For the text-containing cell, return its midpoint in [X, Y] coordinate format. 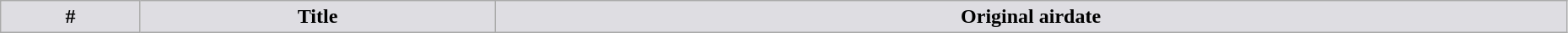
# [71, 17]
Title [317, 17]
Original airdate [1031, 17]
